Find where the given text appears and provide that cell's center as [X, Y] coordinate. 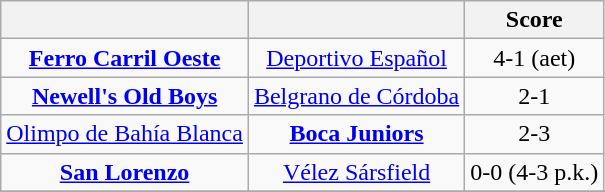
0-0 (4-3 p.k.) [534, 172]
Olimpo de Bahía Blanca [125, 134]
2-3 [534, 134]
2-1 [534, 96]
Newell's Old Boys [125, 96]
Belgrano de Córdoba [356, 96]
Score [534, 20]
Ferro Carril Oeste [125, 58]
San Lorenzo [125, 172]
Deportivo Español [356, 58]
Vélez Sársfield [356, 172]
Boca Juniors [356, 134]
4-1 (aet) [534, 58]
